Locate the cell with the specified text and output its (x, y) center coordinate. 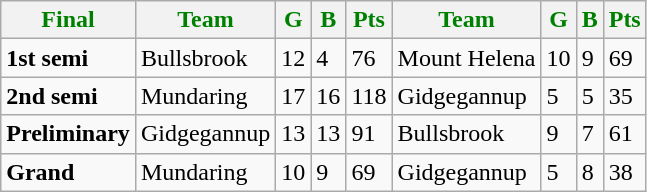
38 (624, 172)
1st semi (68, 58)
Preliminary (68, 134)
61 (624, 134)
76 (369, 58)
Final (68, 20)
Mount Helena (466, 58)
16 (328, 96)
12 (294, 58)
17 (294, 96)
Grand (68, 172)
7 (590, 134)
8 (590, 172)
118 (369, 96)
2nd semi (68, 96)
91 (369, 134)
4 (328, 58)
35 (624, 96)
